Find where the given text appears and provide that cell's center as (X, Y) coordinate. 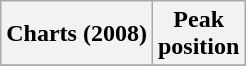
Charts (2008) (77, 34)
Peakposition (198, 34)
